For the text-containing cell, return its midpoint in [x, y] coordinate format. 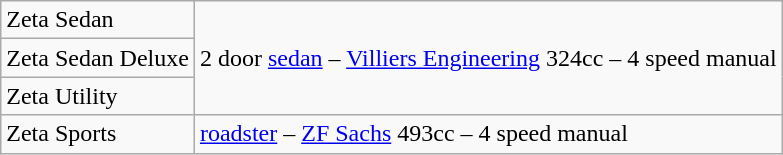
2 door sedan – Villiers Engineering 324cc – 4 speed manual [488, 58]
roadster – ZF Sachs 493cc – 4 speed manual [488, 134]
Zeta Sedan [98, 20]
Zeta Sedan Deluxe [98, 58]
Zeta Sports [98, 134]
Zeta Utility [98, 96]
